Pinpoint the cell where the given text exists, returning its (X, Y) midpoint coordinate. 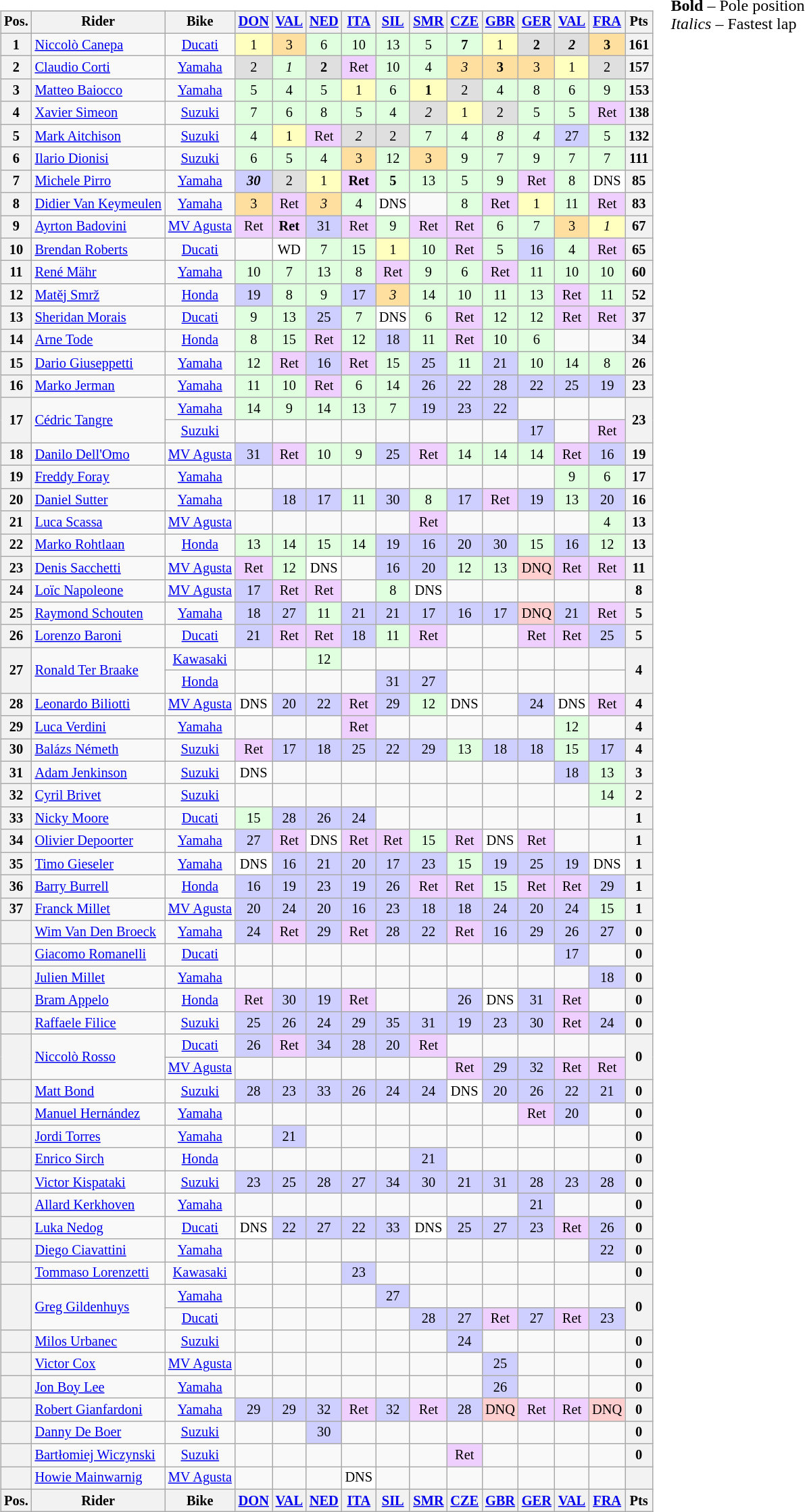
Sheridan Morais (99, 318)
Niccolò Canepa (99, 45)
Raffaele Filice (99, 1023)
Leonardo Biliotti (99, 704)
Michele Pirro (99, 181)
Milos Urbanec (99, 1342)
Mark Aitchison (99, 136)
Raymond Schouten (99, 614)
Ronald Ter Braake (99, 670)
WD (289, 249)
Balázs Németh (99, 750)
60 (639, 272)
65 (639, 249)
Enrico Sirch (99, 1159)
Nicky Moore (99, 819)
Freddy Foray (99, 477)
Claudio Corti (99, 68)
Arne Tode (99, 341)
138 (639, 113)
Marko Rohtlaan (99, 545)
Jordi Torres (99, 1137)
Matěj Smrž (99, 295)
Niccolò Rosso (99, 1057)
Matteo Baiocco (99, 91)
René Mähr (99, 272)
Greg Gildenhuys (99, 1307)
Luca Scassa (99, 522)
Danny De Boer (99, 1432)
Loïc Napoleone (99, 591)
Bram Appelo (99, 1000)
Didier Van Keymeulen (99, 204)
Diego Ciavattini (99, 1250)
Allard Kerkhoven (99, 1205)
Barry Burrell (99, 887)
153 (639, 91)
Howie Mainwarnig (99, 1478)
Brendan Roberts (99, 249)
Robert Gianfardoni (99, 1410)
Denis Sacchetti (99, 568)
Marko Jerman (99, 386)
Olivier Depoorter (99, 841)
Danilo Dell'Omo (99, 454)
Luka Nedog (99, 1227)
Matt Bond (99, 1091)
157 (639, 68)
Victor Kispataki (99, 1182)
Xavier Simeon (99, 113)
83 (639, 204)
Lorenzo Baroni (99, 636)
Ayrton Badovini (99, 227)
Dario Giuseppetti (99, 363)
Jon Boy Lee (99, 1387)
Manuel Hernández (99, 1114)
Franck Millet (99, 909)
Bartłomiej Wiczynski (99, 1455)
111 (639, 159)
Wim Van Den Broeck (99, 932)
36 (16, 887)
85 (639, 181)
Ilario Dionisi (99, 159)
Tommaso Lorenzetti (99, 1273)
52 (639, 295)
Cyril Brivet (99, 796)
Julien Millet (99, 977)
Victor Cox (99, 1364)
Timo Gieseler (99, 864)
Adam Jenkinson (99, 773)
Cédric Tangre (99, 420)
161 (639, 45)
Luca Verdini (99, 727)
Giacomo Romanelli (99, 955)
Daniel Sutter (99, 499)
132 (639, 136)
67 (639, 227)
